Find where the given text appears and provide that cell's center as [x, y] coordinate. 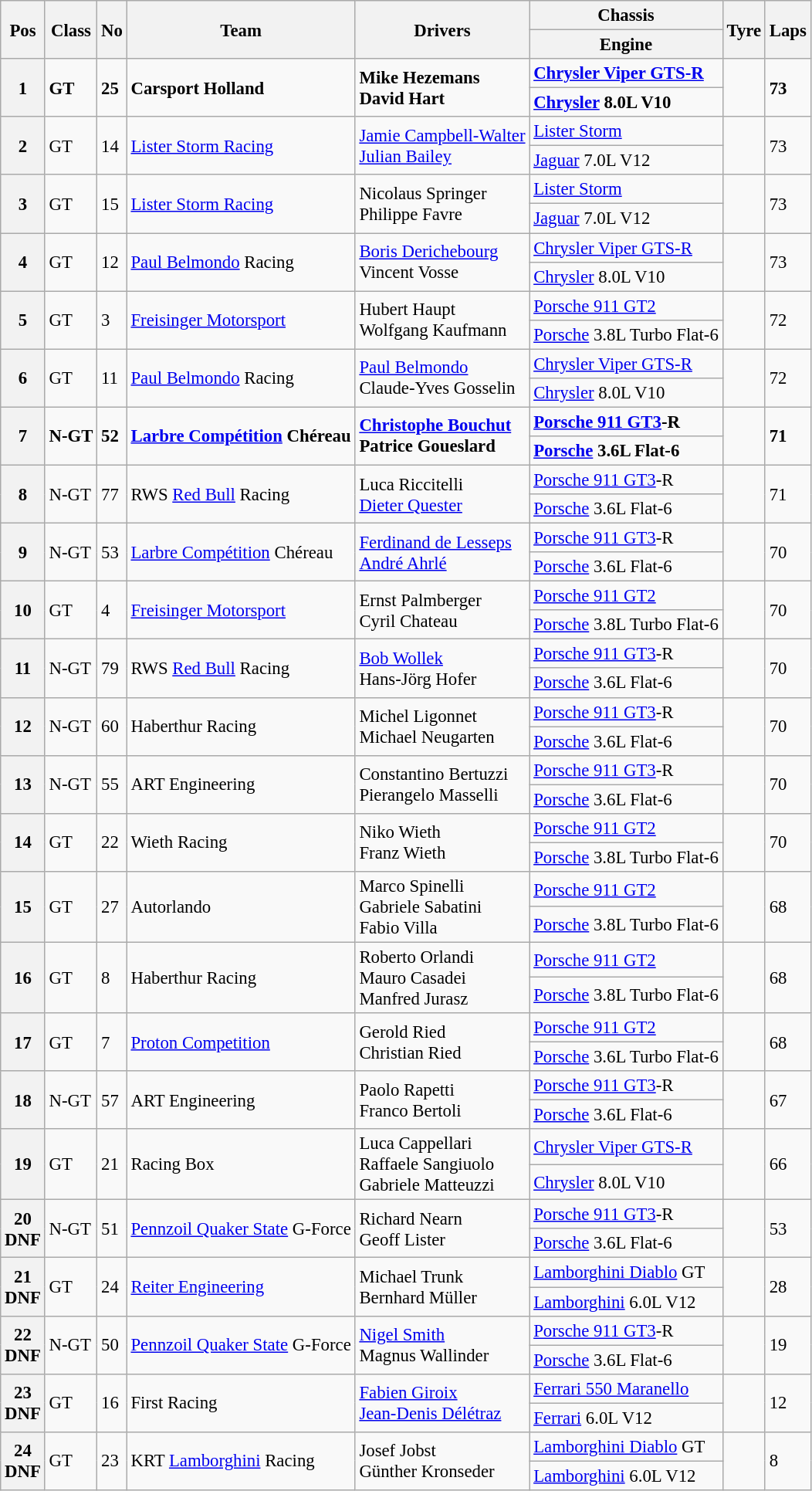
Bob Wollek Hans-Jörg Hofer [442, 669]
55 [112, 784]
10 [23, 610]
Jamie Campbell-Walter Julian Bailey [442, 145]
Boris Derichebourg Vincent Vosse [442, 263]
28 [787, 1286]
Josef Jobst Günther Kronseder [442, 1461]
Nicolaus Springer Philippe Favre [442, 204]
50 [112, 1345]
KRT Lamborghini Racing [241, 1461]
Niko Wieth Franz Wieth [442, 843]
67 [787, 1100]
66 [787, 1164]
9 [23, 553]
27 [112, 907]
52 [112, 435]
22DNF [23, 1345]
Marco Spinelli Gabriele Sabatini Fabio Villa [442, 907]
60 [112, 726]
First Racing [241, 1402]
Laps [787, 29]
Tyre [744, 29]
5 [23, 320]
Reiter Engineering [241, 1286]
Ferdinand de Lesseps André Ahrlé [442, 553]
Michael Trunk Bernhard Müller [442, 1286]
79 [112, 669]
21 [112, 1164]
20DNF [23, 1229]
22 [112, 843]
2 [23, 145]
Hubert Haupt Wolfgang Kaufmann [442, 320]
21DNF [23, 1286]
18 [23, 1100]
Paul Belmondo Claude-Yves Gosselin [442, 378]
Paolo Rapetti Franco Bertoli [442, 1100]
57 [112, 1100]
Engine [626, 45]
Constantino Bertuzzi Pierangelo Masselli [442, 784]
Chassis [626, 15]
Pos [23, 29]
Nigel Smith Magnus Wallinder [442, 1345]
1 [23, 88]
Carsport Holland [241, 88]
Fabien Giroix Jean-Denis Délétraz [442, 1402]
Mike Hezemans David Hart [442, 88]
23 [112, 1461]
23DNF [23, 1402]
Michel Ligonnet Michael Neugarten [442, 726]
6 [23, 378]
Luca Cappellari Raffaele Sangiuolo Gabriele Matteuzzi [442, 1164]
Richard Nearn Geoff Lister [442, 1229]
25 [112, 88]
Wieth Racing [241, 843]
Ferrari 6.0L V12 [626, 1418]
Porsche 3.6L Turbo Flat-6 [626, 1057]
Class [71, 29]
Drivers [442, 29]
No [112, 29]
Ferrari 550 Maranello [626, 1388]
Gerold Ried Christian Ried [442, 1042]
Autorlando [241, 907]
24DNF [23, 1461]
24 [112, 1286]
Christophe Bouchut Patrice Goueslard [442, 435]
17 [23, 1042]
Luca Riccitelli Dieter Quester [442, 494]
Racing Box [241, 1164]
Team [241, 29]
Ernst Palmberger Cyril Chateau [442, 610]
13 [23, 784]
Proton Competition [241, 1042]
77 [112, 494]
Roberto Orlandi Mauro Casadei Manfred Jurasz [442, 978]
51 [112, 1229]
